Locate the cell with the specified text and output its (X, Y) center coordinate. 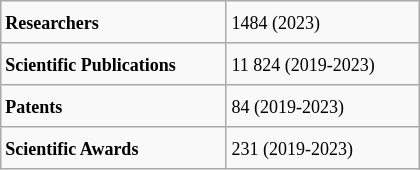
231 (2019-2023) (322, 148)
Researchers (113, 22)
Scientific Awards (113, 148)
1484 (2023) (322, 22)
Patents (113, 106)
Scientific Publications (113, 64)
11 824 (2019-2023) (322, 64)
84 (2019-2023) (322, 106)
